Pinpoint the cell where the given text exists, returning its (x, y) midpoint coordinate. 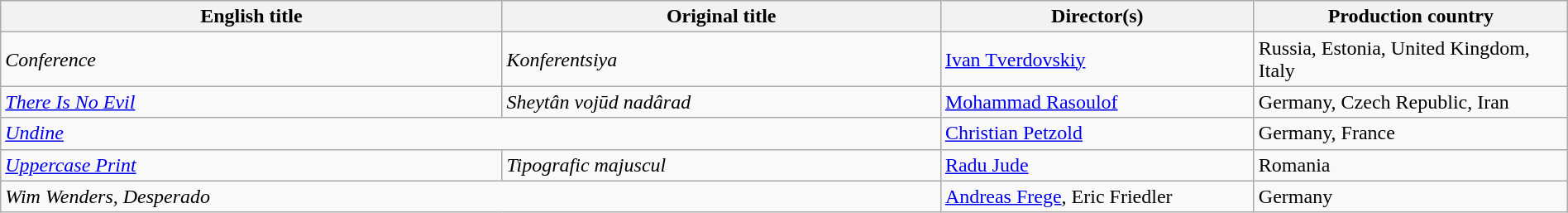
Andreas Frege, Eric Friedler (1097, 196)
Christian Petzold (1097, 133)
Sheytân vojūd nadârad (721, 102)
Germany (1411, 196)
Original title (721, 17)
Germany, Czech Republic, Iran (1411, 102)
Undine (471, 133)
Radu Jude (1097, 165)
Tipografic majuscul (721, 165)
Conference (251, 60)
Ivan Tverdovskiy (1097, 60)
Production country (1411, 17)
Russia, Estonia, United Kingdom, Italy (1411, 60)
Uppercase Print (251, 165)
Germany, France (1411, 133)
English title (251, 17)
Mohammad Rasoulof (1097, 102)
There Is No Evil (251, 102)
Wim Wenders, Desperado (471, 196)
Romania (1411, 165)
Director(s) (1097, 17)
Konferentsiya (721, 60)
